Pinpoint the cell where the given text exists, returning its (X, Y) midpoint coordinate. 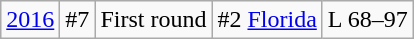
2016 (30, 20)
L 68–97 (368, 20)
#2 Florida (267, 20)
First round (154, 20)
#7 (78, 20)
